Identify which cell holds the provided text, then report its (x, y) central coordinate. 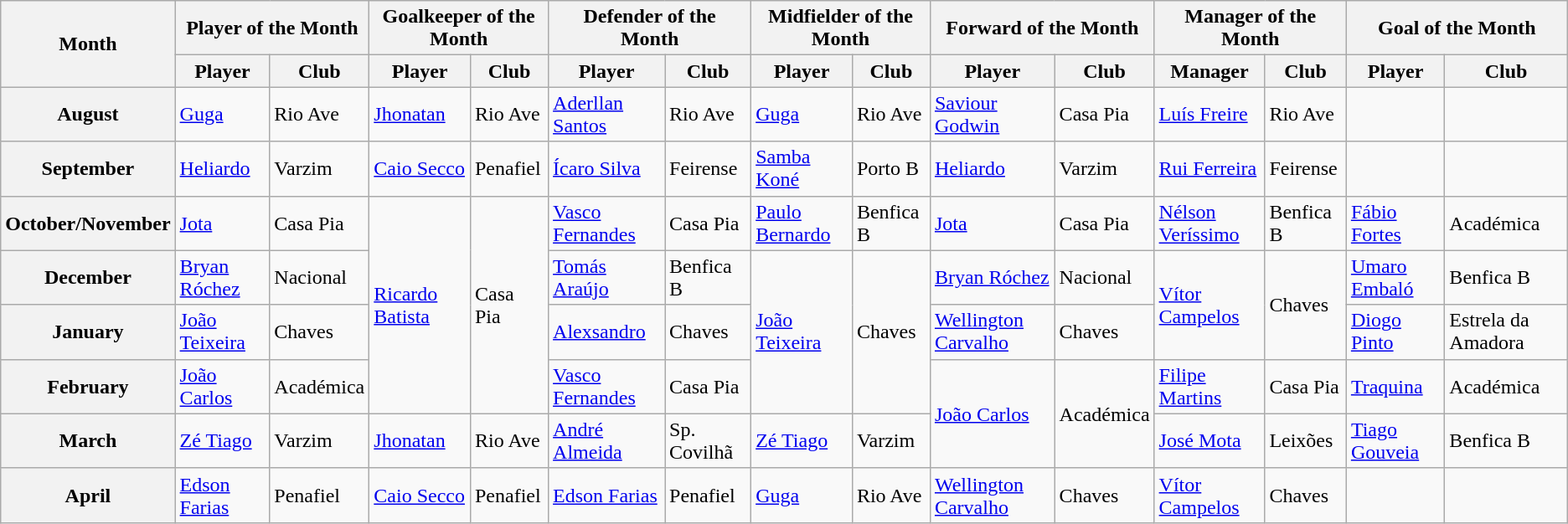
Player of the Month (272, 28)
Saviour Godwin (992, 114)
Alexsandro (606, 331)
Luís Freire (1210, 114)
Ícaro Silva (606, 169)
Goal of the Month (1457, 28)
Filipe Martins (1210, 387)
Porto B (891, 169)
September (88, 169)
Umaro Embaló (1395, 278)
Samba Koné (802, 169)
Estrela da Amadora (1506, 331)
February (88, 387)
Rui Ferreira (1210, 169)
Month (88, 44)
Diogo Pinto (1395, 331)
Traquina (1395, 387)
April (88, 496)
Leixões (1306, 440)
Midfielder of the Month (841, 28)
Goalkeeper of the Month (459, 28)
Ricardo Batista (420, 305)
Paulo Bernardo (802, 223)
Fábio Fortes (1395, 223)
Defender of the Month (650, 28)
José Mota (1210, 440)
Tomás Araújo (606, 278)
August (88, 114)
Tiago Gouveia (1395, 440)
Sp. Covilhã (709, 440)
Forward of the Month (1042, 28)
December (88, 278)
André Almeida (606, 440)
October/November (88, 223)
Nélson Veríssimo (1210, 223)
Manager of the Month (1250, 28)
Aderllan Santos (606, 114)
Manager (1210, 71)
January (88, 331)
March (88, 440)
